Extract the [x, y] coordinate from the center of the cell holding the provided text.  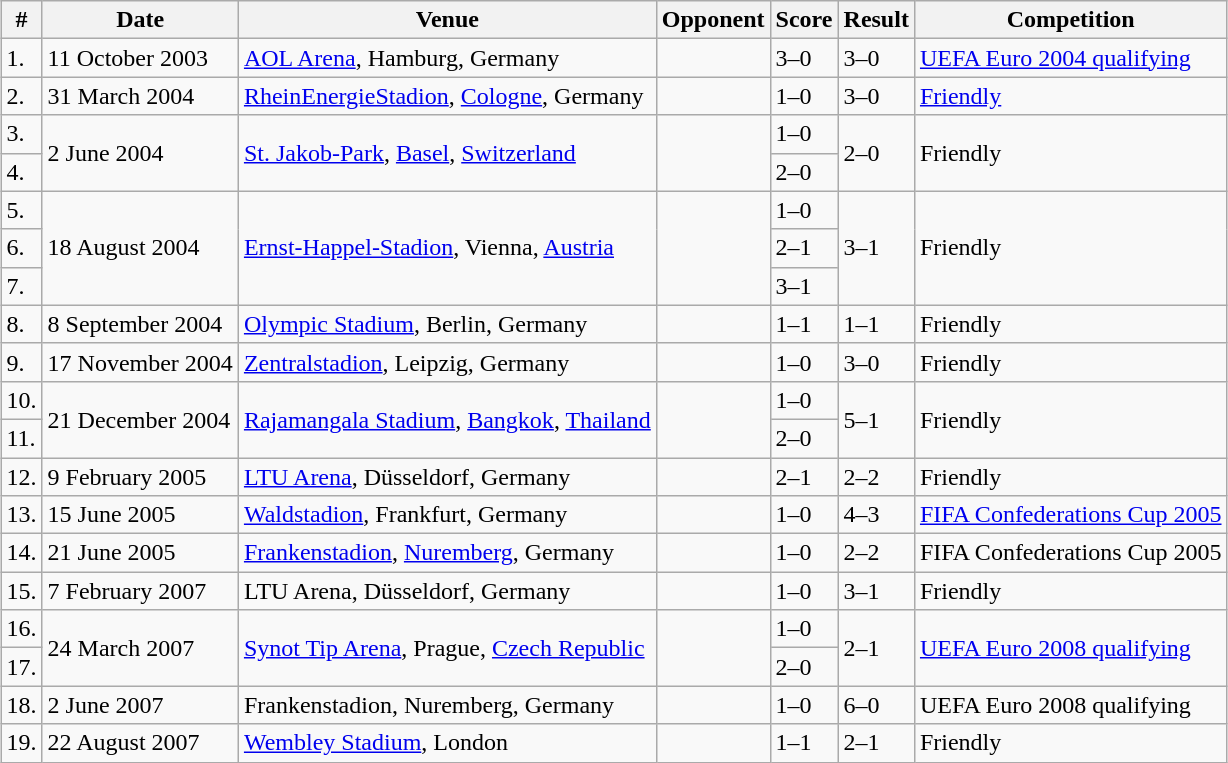
21 June 2005 [140, 553]
22 August 2007 [140, 743]
19. [22, 743]
15. [22, 591]
Synot Tip Arena, Prague, Czech Republic [447, 648]
RheinEnergieStadion, Cologne, Germany [447, 96]
2. [22, 96]
7. [22, 286]
UEFA Euro 2004 qualifying [1070, 58]
4. [22, 172]
5. [22, 210]
17. [22, 667]
3. [22, 134]
9. [22, 362]
Rajamangala Stadium, Bangkok, Thailand [447, 419]
7 February 2007 [140, 591]
Score [804, 20]
Wembley Stadium, London [447, 743]
12. [22, 477]
2 June 2004 [140, 153]
St. Jakob-Park, Basel, Switzerland [447, 153]
Competition [1070, 20]
13. [22, 515]
Date [140, 20]
8. [22, 324]
Ernst-Happel-Stadion, Vienna, Austria [447, 248]
Waldstadion, Frankfurt, Germany [447, 515]
18 August 2004 [140, 248]
11. [22, 438]
11 October 2003 [140, 58]
AOL Arena, Hamburg, Germany [447, 58]
21 December 2004 [140, 419]
1. [22, 58]
14. [22, 553]
Olympic Stadium, Berlin, Germany [447, 324]
6. [22, 248]
Result [876, 20]
Venue [447, 20]
15 June 2005 [140, 515]
4–3 [876, 515]
Opponent [713, 20]
16. [22, 629]
2 June 2007 [140, 705]
9 February 2005 [140, 477]
# [22, 20]
Zentralstadion, Leipzig, Germany [447, 362]
17 November 2004 [140, 362]
6–0 [876, 705]
31 March 2004 [140, 96]
10. [22, 400]
5–1 [876, 419]
8 September 2004 [140, 324]
24 March 2007 [140, 648]
18. [22, 705]
